For the text-containing cell, return its midpoint in (x, y) coordinate format. 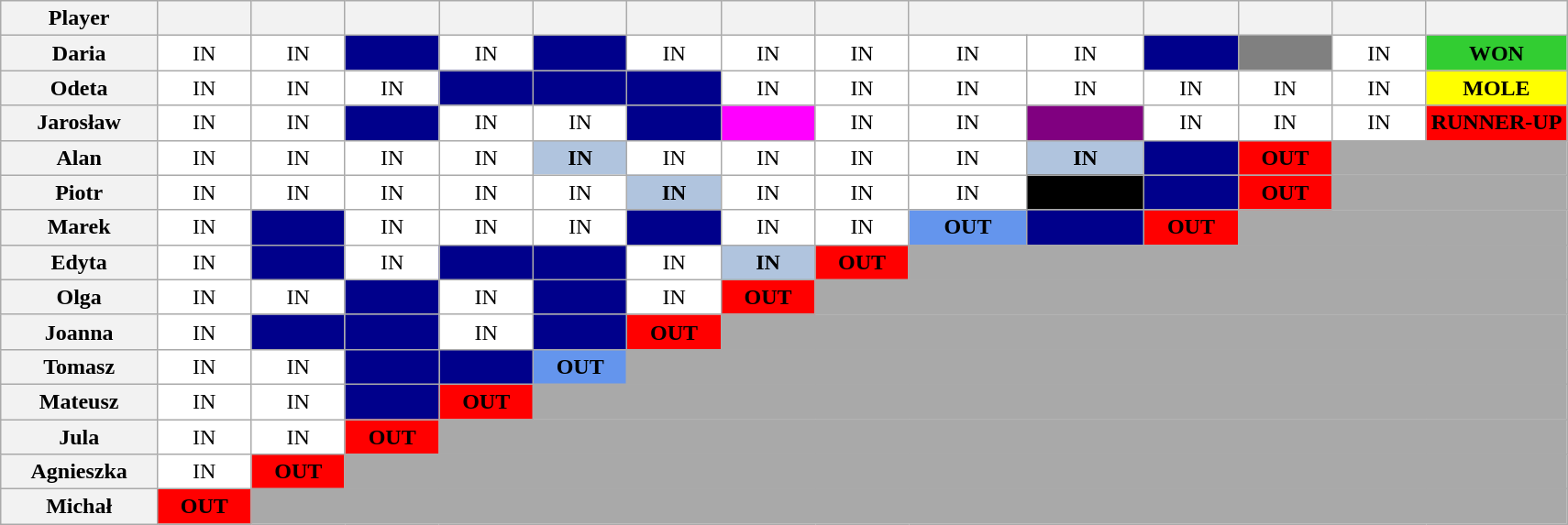
Olga (79, 297)
Agnieszka (79, 472)
Marek (79, 227)
Jarosław (79, 123)
Edyta (79, 262)
RUNNER-UP (1496, 123)
Daria (79, 53)
Tomasz (79, 366)
Joanna (79, 332)
Piotr (79, 192)
WON (1496, 53)
Jula (79, 437)
Odeta (79, 88)
Michał (79, 507)
Player (79, 18)
Mateusz (79, 401)
MOLE (1496, 88)
Alan (79, 158)
